Return the (X, Y) coordinate for the center point of the cell that contains the specified text.  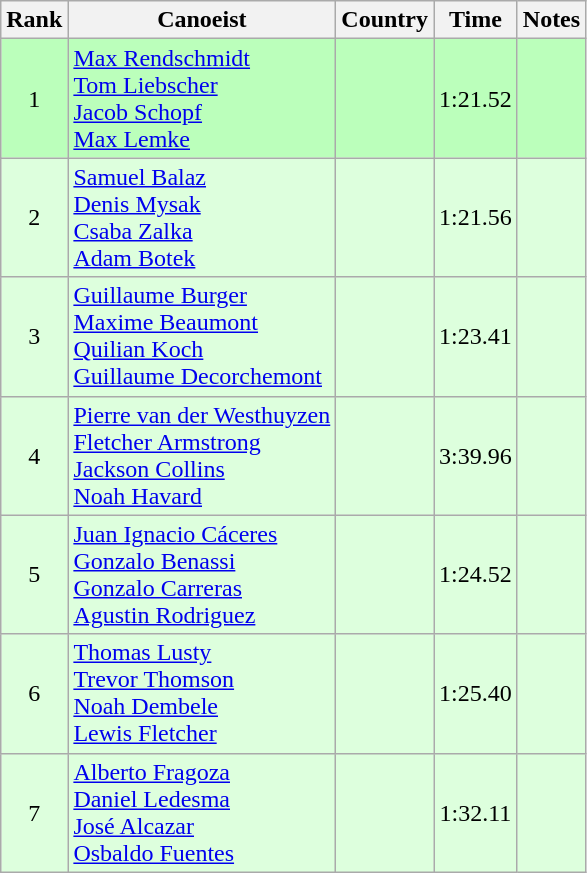
3:39.96 (476, 456)
1:23.41 (476, 336)
Thomas LustyTrevor ThomsonNoah DembeleLewis Fletcher (202, 694)
5 (34, 574)
Country (385, 20)
7 (34, 812)
Juan Ignacio CáceresGonzalo BenassiGonzalo CarrerasAgustin Rodriguez (202, 574)
1:32.11 (476, 812)
4 (34, 456)
3 (34, 336)
Alberto FragozaDaniel LedesmaJosé AlcazarOsbaldo Fuentes (202, 812)
2 (34, 218)
1:25.40 (476, 694)
1:21.52 (476, 98)
Canoeist (202, 20)
Samuel BalazDenis MysakCsaba ZalkaAdam Botek (202, 218)
Pierre van der WesthuyzenFletcher ArmstrongJackson CollinsNoah Havard (202, 456)
1:21.56 (476, 218)
6 (34, 694)
Time (476, 20)
Rank (34, 20)
Guillaume BurgerMaxime BeaumontQuilian KochGuillaume Decorchemont (202, 336)
Max RendschmidtTom LiebscherJacob SchopfMax Lemke (202, 98)
Notes (551, 20)
1 (34, 98)
1:24.52 (476, 574)
